Search for the cell housing the specified text and yield its (x, y) center coordinate. 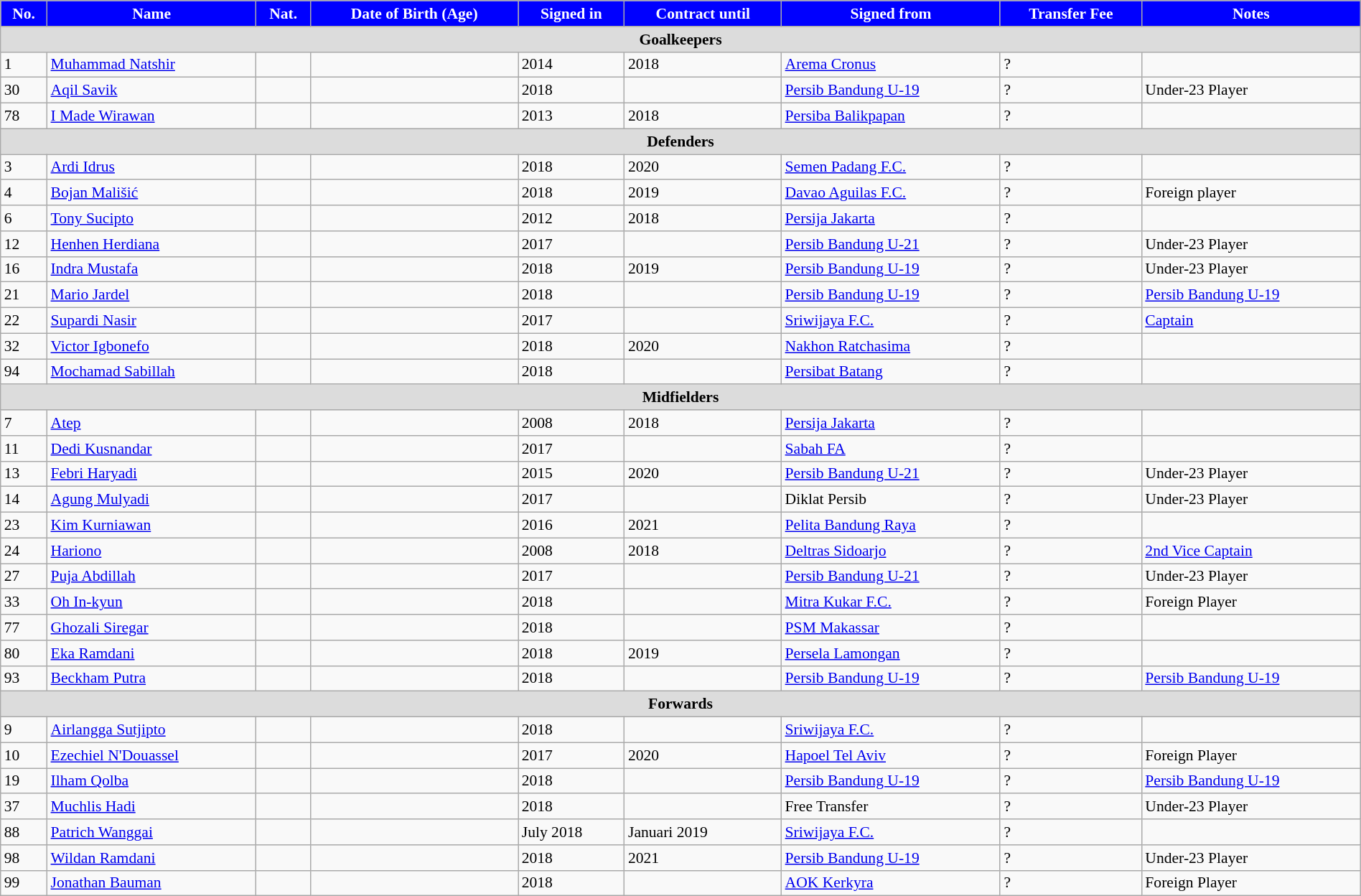
Aqil Savik (152, 90)
7 (24, 423)
99 (24, 883)
1 (24, 65)
13 (24, 474)
Kim Kurniawan (152, 526)
I Made Wirawan (152, 116)
32 (24, 346)
88 (24, 832)
30 (24, 90)
Agung Mulyadi (152, 500)
Midfielders (680, 398)
Ghozali Siregar (152, 627)
Contract until (703, 14)
78 (24, 116)
No. (24, 14)
Bojan Mališić (152, 193)
Sabah FA (892, 449)
Puja Abdillah (152, 577)
Persibat Batang (892, 372)
Notes (1250, 14)
14 (24, 500)
27 (24, 577)
Januari 2019 (703, 832)
Foreign player (1250, 193)
Airlangga Sutjipto (152, 730)
9 (24, 730)
Febri Haryadi (152, 474)
2013 (571, 116)
Beckham Putra (152, 678)
Nat. (284, 14)
Forwards (680, 704)
Atep (152, 423)
11 (24, 449)
Jonathan Bauman (152, 883)
Hapoel Tel Aviv (892, 755)
Supardi Nasir (152, 321)
Date of Birth (Age) (415, 14)
33 (24, 602)
Nakhon Ratchasima (892, 346)
16 (24, 269)
Pelita Bandung Raya (892, 526)
Mochamad Sabillah (152, 372)
July 2018 (571, 832)
3 (24, 167)
6 (24, 218)
Dedi Kusnandar (152, 449)
80 (24, 653)
AOK Kerkyra (892, 883)
Tony Sucipto (152, 218)
Eka Ramdani (152, 653)
10 (24, 755)
Oh In-kyun (152, 602)
Wildan Ramdani (152, 858)
21 (24, 295)
2nd Vice Captain (1250, 551)
Persela Lamongan (892, 653)
94 (24, 372)
2014 (571, 65)
98 (24, 858)
24 (24, 551)
Henhen Herdiana (152, 244)
Semen Padang F.C. (892, 167)
Hariono (152, 551)
2015 (571, 474)
PSM Makassar (892, 627)
Ilham Qolba (152, 781)
Deltras Sidoarjo (892, 551)
Goalkeepers (680, 39)
37 (24, 807)
Signed from (892, 14)
Davao Aguilas F.C. (892, 193)
4 (24, 193)
Captain (1250, 321)
Defenders (680, 141)
2016 (571, 526)
Free Transfer (892, 807)
Persiba Balikpapan (892, 116)
Ezechiel N'Douassel (152, 755)
Transfer Fee (1071, 14)
23 (24, 526)
Muchlis Hadi (152, 807)
Diklat Persib (892, 500)
Patrich Wanggai (152, 832)
22 (24, 321)
Arema Cronus (892, 65)
Victor Igbonefo (152, 346)
77 (24, 627)
Name (152, 14)
2012 (571, 218)
Muhammad Natshir (152, 65)
12 (24, 244)
Indra Mustafa (152, 269)
Mitra Kukar F.C. (892, 602)
Signed in (571, 14)
Mario Jardel (152, 295)
93 (24, 678)
19 (24, 781)
Ardi Idrus (152, 167)
